Pinpoint the cell where the given text exists, returning its [x, y] midpoint coordinate. 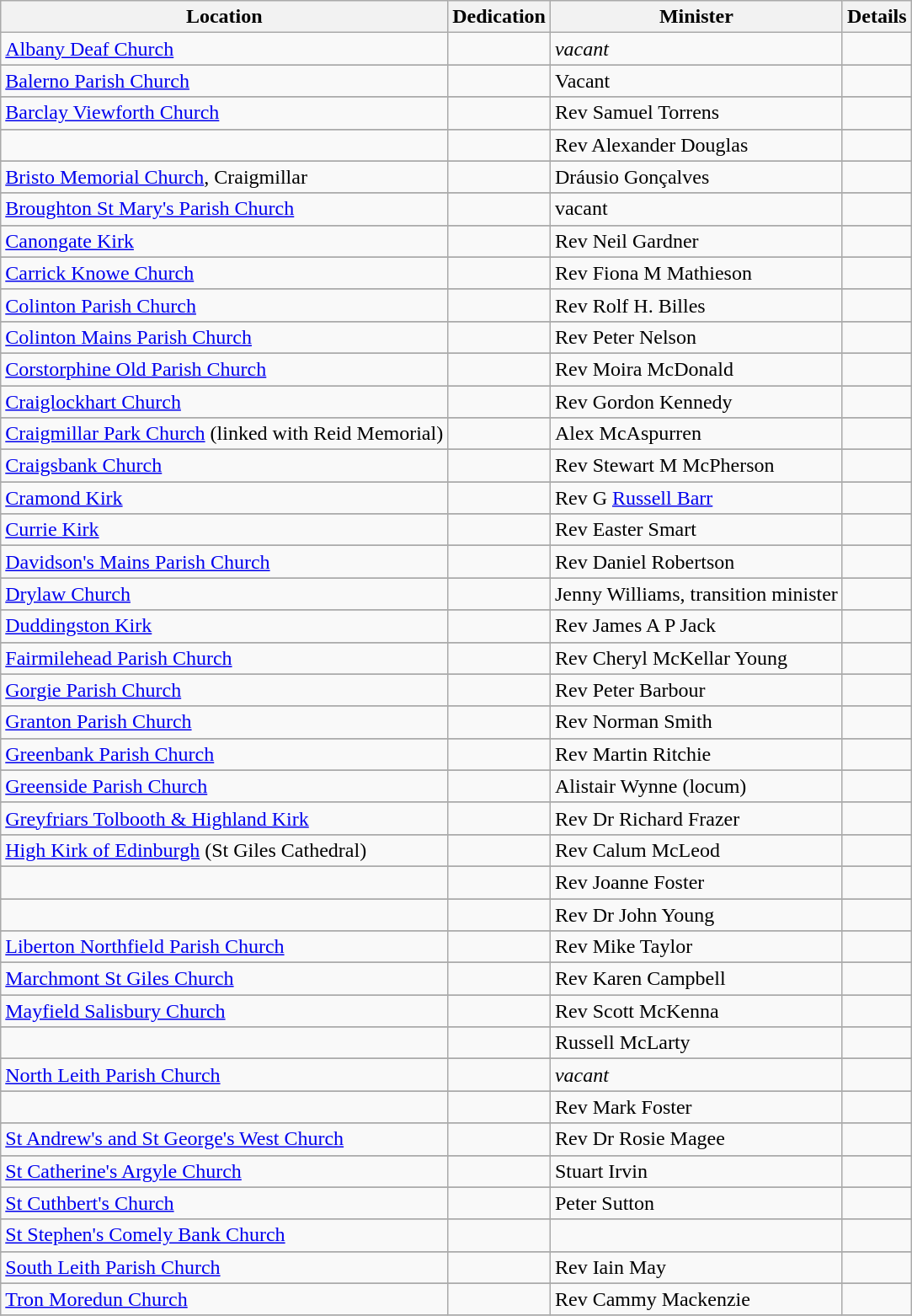
Fairmilehead Parish Church [224, 658]
Gorgie Parish Church [224, 690]
Rev Joanne Foster [696, 882]
Dedication [499, 17]
Stuart Irvin [696, 1171]
Drylaw Church [224, 594]
Rev James A P Jack [696, 626]
Broughton St Mary's Parish Church [224, 209]
Rev Cammy Mackenzie [696, 1299]
Rev Iain May [696, 1267]
Location [224, 17]
Rev Gordon Kennedy [696, 402]
Corstorphine Old Parish Church [224, 369]
Greyfriars Tolbooth & Highland Kirk [224, 818]
Davidson's Mains Parish Church [224, 562]
Craigsbank Church [224, 466]
Canongate Kirk [224, 241]
Russell McLarty [696, 1043]
Rev Daniel Robertson [696, 562]
Rev Stewart M McPherson [696, 466]
Alistair Wynne (locum) [696, 786]
Balerno Parish Church [224, 81]
Rev Alexander Douglas [696, 145]
Rev Dr Richard Frazer [696, 818]
Rev Samuel Torrens [696, 113]
Granton Parish Church [224, 722]
Craiglockhart Church [224, 402]
Mayfield Salisbury Church [224, 1011]
Rev Calum McLeod [696, 850]
Cramond Kirk [224, 498]
Rev Karen Campbell [696, 979]
Dráusio Gonçalves [696, 177]
Rev Scott McKenna [696, 1011]
Colinton Mains Parish Church [224, 337]
Rev Norman Smith [696, 722]
Craigmillar Park Church (linked with Reid Memorial) [224, 434]
Rev Mike Taylor [696, 947]
Marchmont St Giles Church [224, 979]
Carrick Knowe Church [224, 273]
St Catherine's Argyle Church [224, 1171]
Rev Rolf H. Billes [696, 305]
Currie Kirk [224, 530]
St Cuthbert's Church [224, 1203]
Minister [696, 17]
St Andrew's and St George's West Church [224, 1139]
Rev Peter Barbour [696, 690]
Tron Moredun Church [224, 1299]
Rev Peter Nelson [696, 337]
Greenside Parish Church [224, 786]
Barclay Viewforth Church [224, 113]
Rev Neil Gardner [696, 241]
Rev Dr Rosie Magee [696, 1139]
Rev Easter Smart [696, 530]
Albany Deaf Church [224, 49]
Rev Dr John Young [696, 914]
Details [877, 17]
Vacant [696, 81]
St Stephen's Comely Bank Church [224, 1235]
Rev Cheryl McKellar Young [696, 658]
Greenbank Parish Church [224, 754]
Bristo Memorial Church, Craigmillar [224, 177]
South Leith Parish Church [224, 1267]
Duddingston Kirk [224, 626]
Rev Martin Ritchie [696, 754]
Rev Fiona M Mathieson [696, 273]
Alex McAspurren [696, 434]
North Leith Parish Church [224, 1075]
Rev Mark Foster [696, 1107]
Jenny Williams, transition minister [696, 594]
Colinton Parish Church [224, 305]
Rev G Russell Barr [696, 498]
Peter Sutton [696, 1203]
Liberton Northfield Parish Church [224, 947]
High Kirk of Edinburgh (St Giles Cathedral) [224, 850]
Rev Moira McDonald [696, 369]
